From the cell containing the given text, extract its center point as [x, y] coordinate. 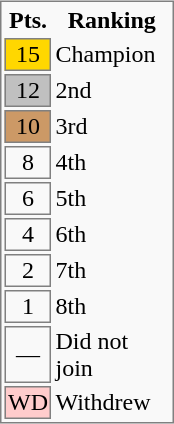
Pts. [28, 21]
8th [112, 308]
2nd [112, 92]
Ranking [112, 21]
3rd [112, 128]
7th [112, 272]
— [28, 356]
8 [28, 164]
2 [28, 272]
4 [28, 236]
1 [28, 308]
10 [28, 128]
4th [112, 164]
12 [28, 92]
Withdrew [112, 404]
WD [28, 404]
5th [112, 200]
6 [28, 200]
Did not join [112, 356]
6th [112, 236]
Champion [112, 56]
15 [28, 56]
